Identify which cell holds the provided text, then report its [x, y] central coordinate. 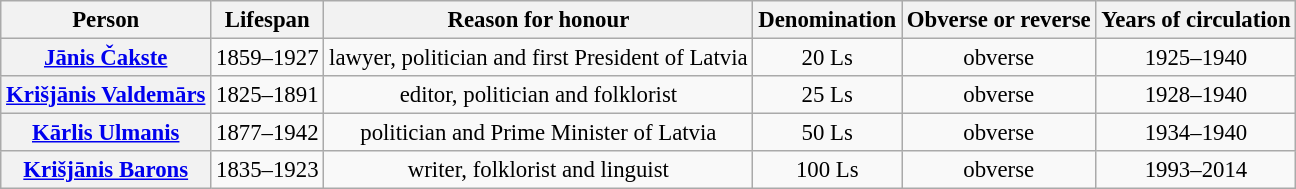
1928–1940 [1196, 95]
1835–1923 [268, 170]
20 Ls [828, 58]
Krišjānis Barons [106, 170]
1859–1927 [268, 58]
1877–1942 [268, 133]
1993–2014 [1196, 170]
writer, folklorist and linguist [538, 170]
Person [106, 20]
Jānis Čakste [106, 58]
Krišjānis Valdemārs [106, 95]
Denomination [828, 20]
lawyer, politician and first President of Latvia [538, 58]
Lifespan [268, 20]
Kārlis Ulmanis [106, 133]
politician and Prime Minister of Latvia [538, 133]
1825–1891 [268, 95]
100 Ls [828, 170]
Reason for honour [538, 20]
25 Ls [828, 95]
50 Ls [828, 133]
Years of circulation [1196, 20]
Obverse or reverse [999, 20]
1934–1940 [1196, 133]
editor, politician and folklorist [538, 95]
1925–1940 [1196, 58]
